For the text-containing cell, return its midpoint in (X, Y) coordinate format. 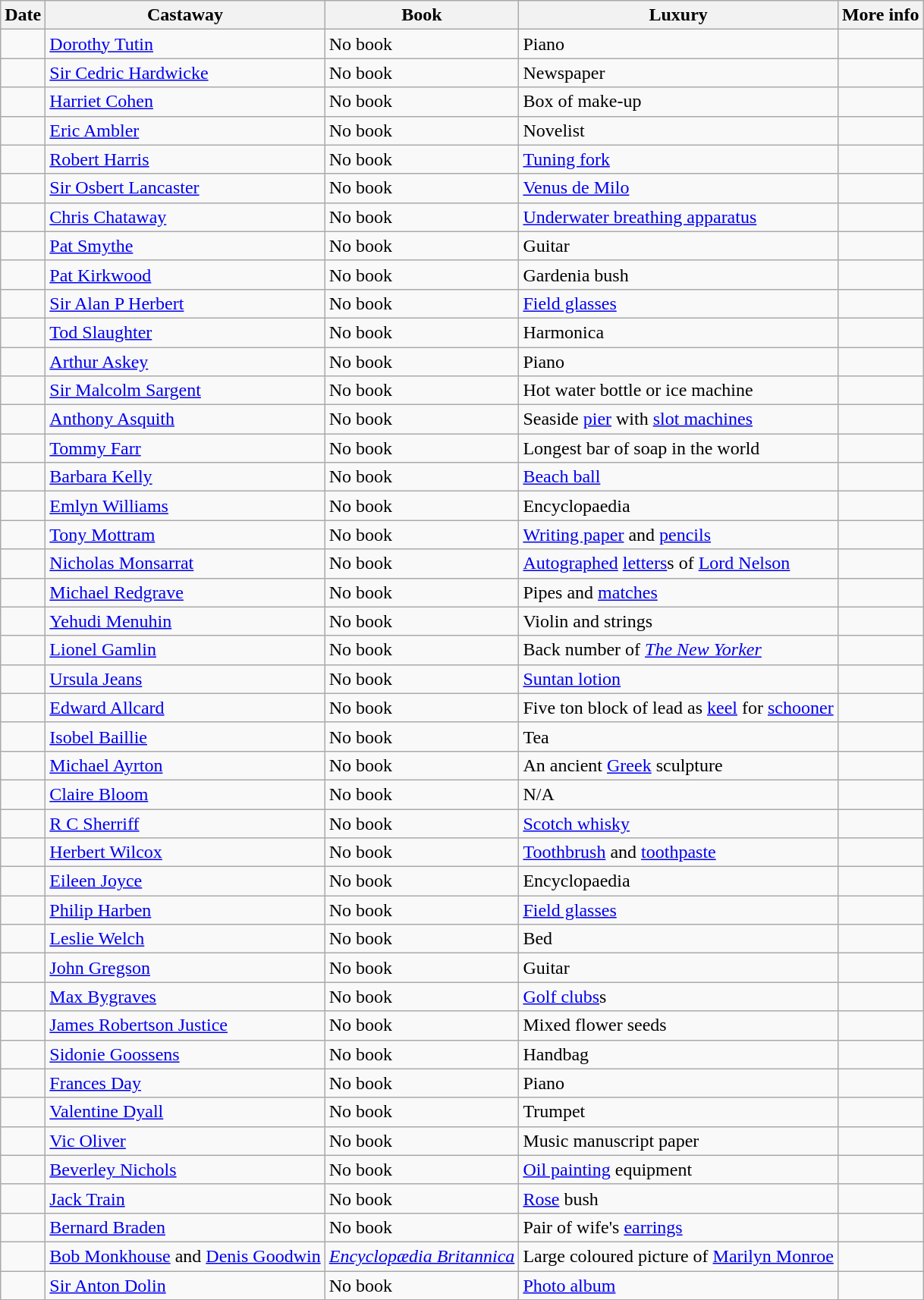
Bob Monkhouse and Denis Goodwin (185, 1256)
Large coloured picture of Marilyn Monroe (678, 1256)
Tuning fork (678, 159)
Date (23, 15)
Hot water bottle or ice machine (678, 391)
Philip Harben (185, 910)
Herbert Wilcox (185, 853)
Beach ball (678, 477)
Bernard Braden (185, 1227)
Eileen Joyce (185, 881)
Suntan lotion (678, 679)
Sir Malcolm Sargent (185, 391)
Trumpet (678, 1112)
Rose bush (678, 1198)
Luxury (678, 15)
Book (422, 15)
Barbara Kelly (185, 477)
Tea (678, 736)
Valentine Dyall (185, 1112)
Underwater breathing apparatus (678, 217)
Pair of wife's earrings (678, 1227)
Sir Alan P Herbert (185, 303)
Harmonica (678, 332)
Bed (678, 939)
Yehudi Menuhin (185, 621)
Venus de Milo (678, 188)
Gardenia bush (678, 275)
Tony Mottram (185, 535)
Pat Smythe (185, 246)
Beverley Nichols (185, 1170)
Violin and strings (678, 621)
Edward Allcard (185, 708)
Scotch whisky (678, 823)
Castaway (185, 15)
Box of make-up (678, 102)
Nicholas Monsarrat (185, 564)
Novelist (678, 130)
Chris Chataway (185, 217)
Sidonie Goossens (185, 1054)
Emlyn Williams (185, 506)
Michael Redgrave (185, 592)
Photo album (678, 1286)
Claire Bloom (185, 794)
Eric Ambler (185, 130)
Five ton block of lead as keel for schooner (678, 708)
Golf clubss (678, 997)
Toothbrush and toothpaste (678, 853)
Ursula Jeans (185, 679)
John Gregson (185, 968)
James Robertson Justice (185, 1025)
Anthony Asquith (185, 419)
Encyclopædia Britannica (422, 1256)
Handbag (678, 1054)
Tommy Farr (185, 448)
Seaside pier with slot machines (678, 419)
Lionel Gamlin (185, 650)
Vic Oliver (185, 1141)
Leslie Welch (185, 939)
Michael Ayrton (185, 765)
Isobel Baillie (185, 736)
Autographed letterss of Lord Nelson (678, 564)
Dorothy Tutin (185, 44)
Max Bygraves (185, 997)
An ancient Greek sculpture (678, 765)
R C Sherriff (185, 823)
Jack Train (185, 1198)
Sir Anton Dolin (185, 1286)
Oil painting equipment (678, 1170)
Mixed flower seeds (678, 1025)
Tod Slaughter (185, 332)
Pipes and matches (678, 592)
Back number of The New Yorker (678, 650)
Robert Harris (185, 159)
N/A (678, 794)
Harriet Cohen (185, 102)
Music manuscript paper (678, 1141)
More info (880, 15)
Frances Day (185, 1083)
Newspaper (678, 73)
Sir Osbert Lancaster (185, 188)
Writing paper and pencils (678, 535)
Pat Kirkwood (185, 275)
Sir Cedric Hardwicke (185, 73)
Arthur Askey (185, 362)
Longest bar of soap in the world (678, 448)
